From the cell containing the given text, extract its center point as [x, y] coordinate. 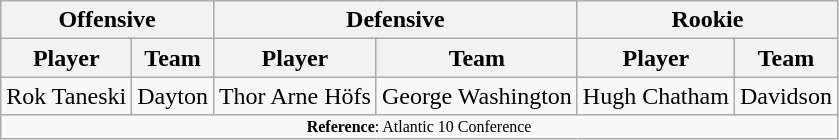
Hugh Chatham [656, 96]
Rookie [707, 20]
Davidson [786, 96]
Offensive [108, 20]
Defensive [395, 20]
Dayton [173, 96]
Rok Taneski [66, 96]
George Washington [476, 96]
Reference: Atlantic 10 Conference [420, 127]
Thor Arne Höfs [294, 96]
